Output the [X, Y] coordinate of the center of the cell containing the given text.  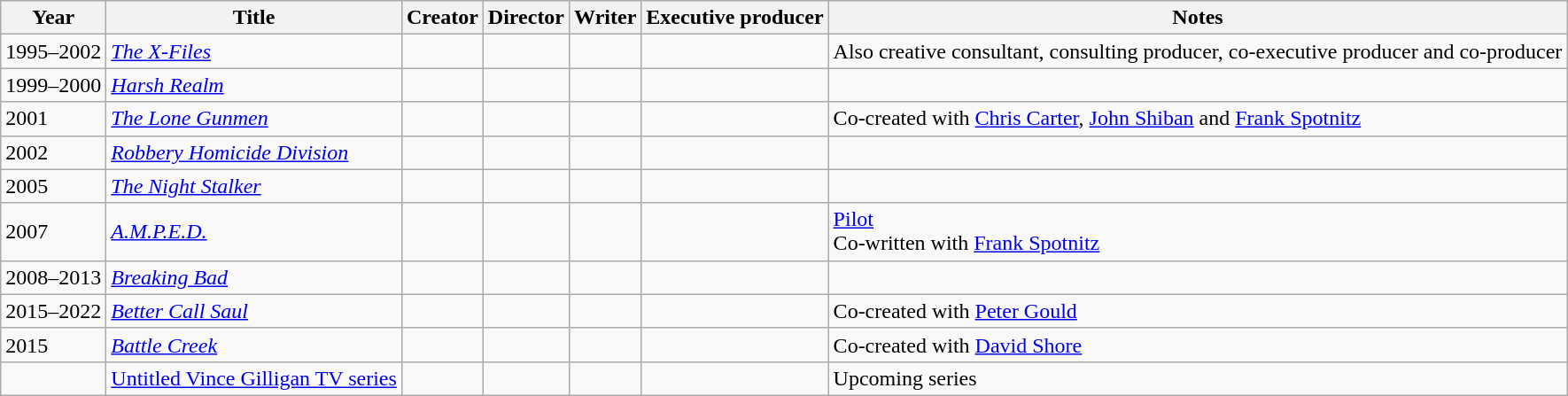
Untitled Vince Gilligan TV series [254, 378]
Battle Creek [254, 345]
1995–2002 [53, 51]
2008–2013 [53, 277]
The Night Stalker [254, 186]
The Lone Gunmen [254, 119]
2001 [53, 119]
2002 [53, 152]
Year [53, 18]
Upcoming series [1198, 378]
2007 [53, 232]
Co-created with Chris Carter, John Shiban and Frank Spotnitz [1198, 119]
Also creative consultant, consulting producer, co-executive producer and co-producer [1198, 51]
PilotCo-written with Frank Spotnitz [1198, 232]
Robbery Homicide Division [254, 152]
A.M.P.E.D. [254, 232]
The X-Files [254, 51]
1999–2000 [53, 85]
Creator [442, 18]
Harsh Realm [254, 85]
Better Call Saul [254, 311]
Co-created with David Shore [1198, 345]
Executive producer [735, 18]
Notes [1198, 18]
Breaking Bad [254, 277]
Co-created with Peter Gould [1198, 311]
2015–2022 [53, 311]
Director [526, 18]
2005 [53, 186]
Writer [606, 18]
Title [254, 18]
2015 [53, 345]
